Output the [X, Y] coordinate of the center of the cell containing the given text.  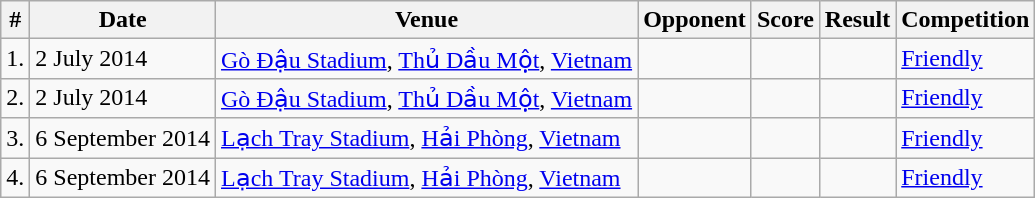
# [16, 20]
Competition [966, 20]
Result [857, 20]
3. [16, 138]
2. [16, 98]
Opponent [695, 20]
1. [16, 59]
4. [16, 178]
Date [123, 20]
Venue [427, 20]
Score [785, 20]
